Return (x, y) of the center of cell containing provided text 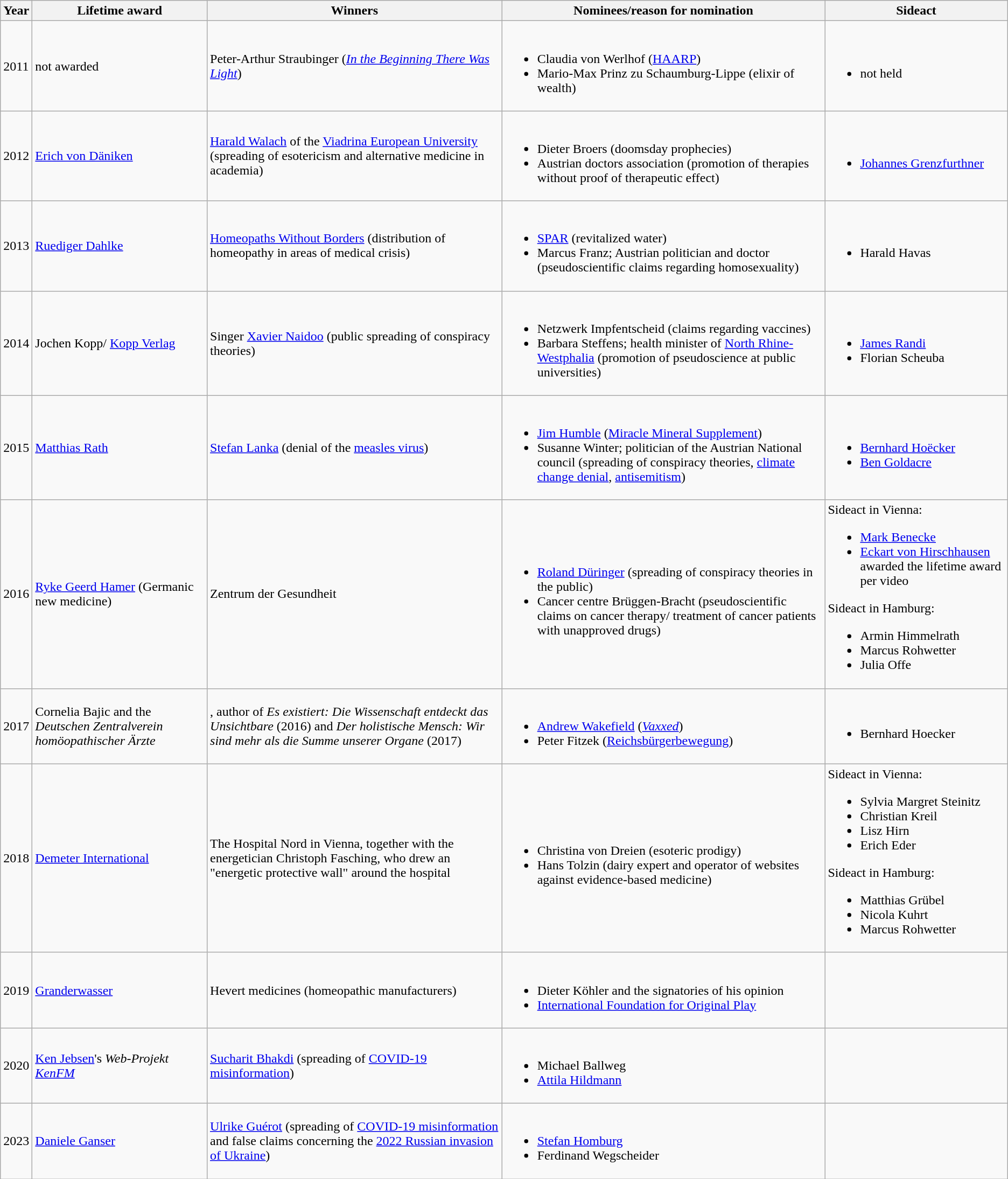
Singer Xavier Naidoo (public spreading of conspiracy theories) (355, 343)
Daniele Ganser (120, 1141)
2013 (16, 246)
2018 (16, 858)
Johannes Grenzfurthner (916, 156)
Winners (355, 11)
Sideact in Vienna:Sylvia Margret SteinitzChristian KreilLisz HirnErich EderSideact in Hamburg:Matthias GrübelNicola KuhrtMarcus Rohwetter (916, 858)
Harald Walach of the Viadrina European University (spreading of esotericism and alternative medicine in academia) (355, 156)
Ken Jebsen's Web-Projekt KenFM (120, 1065)
Bernhard Hoecker (916, 726)
Ryke Geerd Hamer (Germanic new medicine) (120, 594)
Nominees/reason for nomination (663, 11)
Granderwasser (120, 990)
Dieter Broers (doomsday prophecies)Austrian doctors association (promotion of therapies without proof of therapeutic effect) (663, 156)
Claudia von Werlhof (HAARP)Mario-Max Prinz zu Schaumburg-Lippe (elixir of wealth) (663, 66)
Dieter Köhler and the signatories of his opinionInternational Foundation for Original Play (663, 990)
Erich von Däniken (120, 156)
Michael BallwegAttila Hildmann (663, 1065)
Bernhard HoëckerBen Goldacre (916, 448)
Lifetime award (120, 11)
Sucharit Bhakdi (spreading of COVID-19 misinformation) (355, 1065)
Year (16, 11)
2017 (16, 726)
Ruediger Dahlke (120, 246)
Stefan HomburgFerdinand Wegscheider (663, 1141)
Zentrum der Gesundheit (355, 594)
2011 (16, 66)
Matthias Rath (120, 448)
2020 (16, 1065)
2023 (16, 1141)
Stefan Lanka (denial of the measles virus) (355, 448)
Andrew Wakefield (Vaxxed)Peter Fitzek (Reichsbürgerbewegung) (663, 726)
2016 (16, 594)
2012 (16, 156)
SPAR (revitalized water)Marcus Franz; Austrian politician and doctor (pseudoscientific claims regarding homosexuality) (663, 246)
2014 (16, 343)
Ulrike Guérot (spreading of COVID-19 misinformation and false claims concerning the 2022 Russian invasion of Ukraine) (355, 1141)
Harald Havas (916, 246)
2019 (16, 990)
Peter-Arthur Straubinger (In the Beginning There Was Light) (355, 66)
The Hospital Nord in Vienna, together with the energetician Christoph Fasching, who drew an "energetic protective wall" around the hospital (355, 858)
Cornelia Bajic and the Deutschen Zentralverein homöopathischer Ärzte (120, 726)
Homeopaths Without Borders (distribution of homeopathy in areas of medical crisis) (355, 246)
2015 (16, 448)
Sideact (916, 11)
Demeter International (120, 858)
James RandiFlorian Scheuba (916, 343)
not awarded (120, 66)
not held (916, 66)
Jochen Kopp/ Kopp Verlag (120, 343)
Hevert medicines (homeopathic manufacturers) (355, 990)
Christina von Dreien (esoteric prodigy)Hans Tolzin (dairy expert and operator of websites against evidence-based medicine) (663, 858)
